Identify which cell holds the provided text, then report its [x, y] central coordinate. 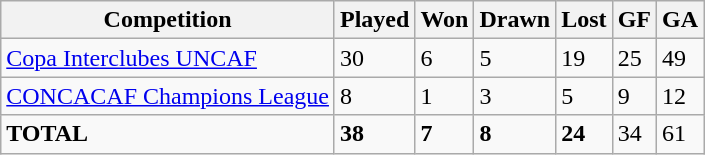
61 [680, 134]
25 [634, 58]
34 [634, 134]
30 [374, 58]
38 [374, 134]
GA [680, 20]
Won [444, 20]
TOTAL [168, 134]
24 [584, 134]
7 [444, 134]
Lost [584, 20]
9 [634, 96]
Played [374, 20]
1 [444, 96]
12 [680, 96]
6 [444, 58]
3 [515, 96]
GF [634, 20]
Drawn [515, 20]
Copa Interclubes UNCAF [168, 58]
49 [680, 58]
CONCACAF Champions League [168, 96]
Competition [168, 20]
19 [584, 58]
